Provide the [X, Y] coordinate of the cell's center where the given text is located.  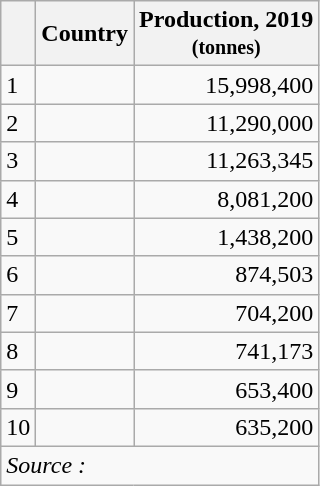
653,400 [226, 389]
11,290,000 [226, 123]
15,998,400 [226, 85]
1 [18, 85]
7 [18, 313]
874,503 [226, 275]
2 [18, 123]
9 [18, 389]
Country [85, 34]
704,200 [226, 313]
741,173 [226, 351]
11,263,345 [226, 161]
5 [18, 237]
4 [18, 199]
635,200 [226, 427]
8 [18, 351]
Production, 2019(tonnes) [226, 34]
Source : [160, 465]
6 [18, 275]
1,438,200 [226, 237]
8,081,200 [226, 199]
3 [18, 161]
10 [18, 427]
